Determine the [X, Y] coordinate at the center of the cell enclosing the given text.  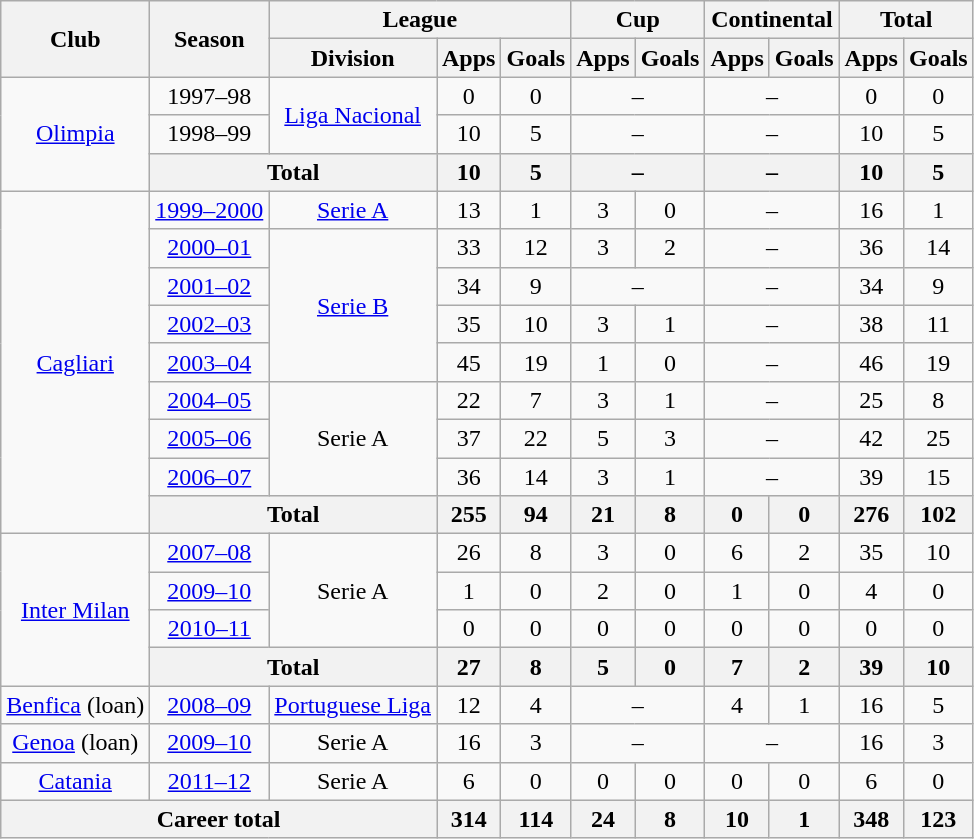
255 [468, 515]
42 [871, 438]
2000–01 [210, 248]
2005–06 [210, 438]
2008–09 [210, 705]
24 [603, 819]
123 [938, 819]
102 [938, 515]
Season [210, 39]
314 [468, 819]
1999–2000 [210, 210]
348 [871, 819]
Liga Nacional [353, 115]
Olimpia [76, 134]
2011–12 [210, 781]
1997–98 [210, 96]
27 [468, 667]
15 [938, 477]
Career total [219, 819]
2004–05 [210, 400]
38 [871, 324]
2007–08 [210, 553]
2001–02 [210, 286]
45 [468, 362]
Genoa (loan) [76, 743]
Continental [772, 20]
2003–04 [210, 362]
Cagliari [76, 362]
2002–03 [210, 324]
46 [871, 362]
21 [603, 515]
33 [468, 248]
Cup [638, 20]
Portuguese Liga [353, 705]
Club [76, 39]
Serie B [353, 305]
Catania [76, 781]
Benfica (loan) [76, 705]
Inter Milan [76, 610]
114 [536, 819]
11 [938, 324]
2006–07 [210, 477]
276 [871, 515]
37 [468, 438]
13 [468, 210]
Division [353, 58]
26 [468, 553]
League [420, 20]
1998–99 [210, 134]
94 [536, 515]
2010–11 [210, 629]
